Provide the (X, Y) coordinate of the cell's center where the given text is located.  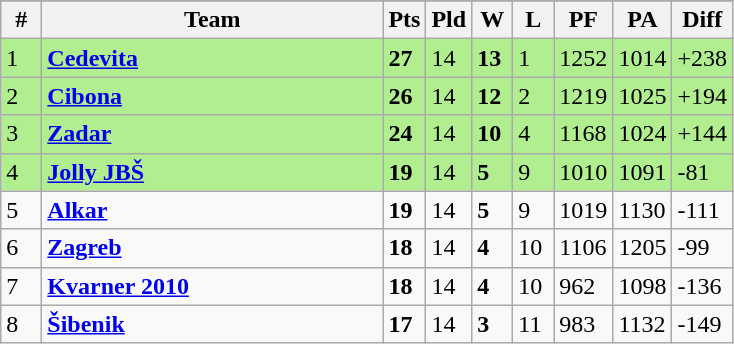
1205 (642, 248)
PA (642, 20)
+144 (702, 134)
1024 (642, 134)
1019 (584, 210)
# (22, 20)
962 (584, 286)
Šibenik (212, 324)
Cibona (212, 96)
1010 (584, 172)
24 (404, 134)
L (534, 20)
Pld (449, 20)
-111 (702, 210)
PF (584, 20)
-81 (702, 172)
1132 (642, 324)
Jolly JBŠ (212, 172)
+194 (702, 96)
13 (492, 58)
Diff (702, 20)
7 (22, 286)
6 (22, 248)
983 (584, 324)
1219 (584, 96)
1091 (642, 172)
-149 (702, 324)
27 (404, 58)
Zadar (212, 134)
1130 (642, 210)
1014 (642, 58)
1168 (584, 134)
-136 (702, 286)
1098 (642, 286)
1106 (584, 248)
26 (404, 96)
11 (534, 324)
+238 (702, 58)
1252 (584, 58)
Pts (404, 20)
1025 (642, 96)
Zagreb (212, 248)
Kvarner 2010 (212, 286)
Alkar (212, 210)
Team (212, 20)
W (492, 20)
12 (492, 96)
8 (22, 324)
Cedevita (212, 58)
17 (404, 324)
-99 (702, 248)
